From the cell containing the given text, extract its center point as (X, Y) coordinate. 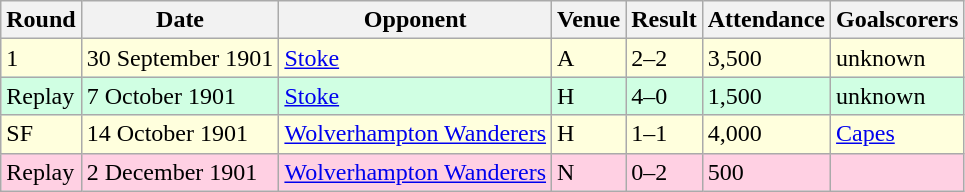
3,500 (766, 58)
Goalscorers (898, 20)
500 (766, 172)
Round (41, 20)
Date (180, 20)
SF (41, 134)
A (589, 58)
Capes (898, 134)
Venue (589, 20)
30 September 1901 (180, 58)
14 October 1901 (180, 134)
4,000 (766, 134)
Opponent (416, 20)
4–0 (664, 96)
7 October 1901 (180, 96)
2–2 (664, 58)
0–2 (664, 172)
N (589, 172)
1 (41, 58)
Result (664, 20)
1,500 (766, 96)
2 December 1901 (180, 172)
Attendance (766, 20)
1–1 (664, 134)
